Find where the given text appears and provide that cell's center as [X, Y] coordinate. 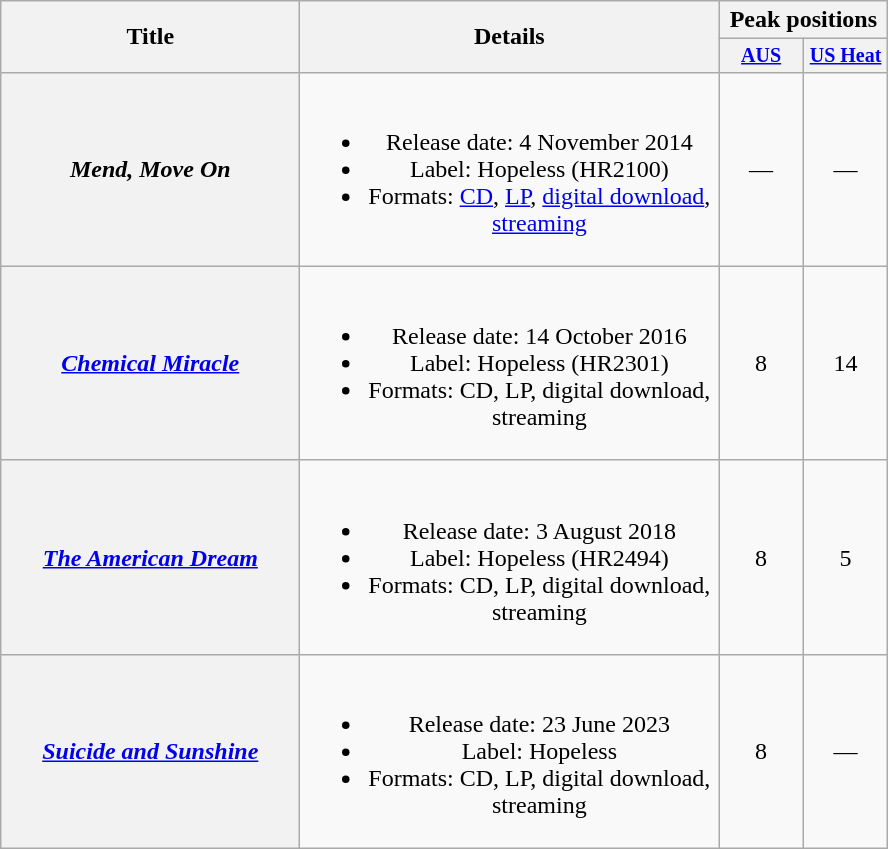
US Heat [845, 56]
Release date: 23 June 2023Label: HopelessFormats: CD, LP, digital download, streaming [510, 751]
Details [510, 37]
Suicide and Sunshine [150, 751]
Release date: 14 October 2016Label: Hopeless (HR2301)Formats: CD, LP, digital download, streaming [510, 363]
Title [150, 37]
Chemical Miracle [150, 363]
Release date: 4 November 2014Label: Hopeless (HR2100)Formats: CD, LP, digital download, streaming [510, 169]
Mend, Move On [150, 169]
Peak positions [804, 20]
Release date: 3 August 2018Label: Hopeless (HR2494)Formats: CD, LP, digital download, streaming [510, 557]
14 [845, 363]
5 [845, 557]
The American Dream [150, 557]
AUS [761, 56]
